For the text-containing cell, return its midpoint in (X, Y) coordinate format. 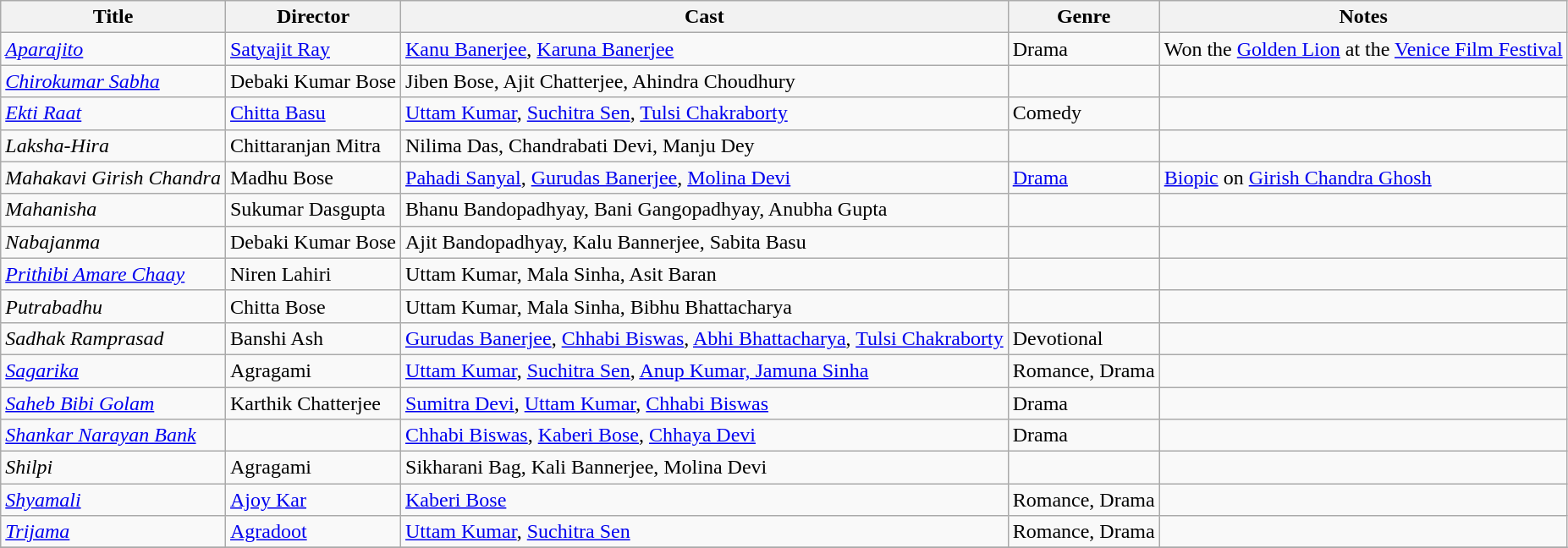
Sumitra Devi, Uttam Kumar, Chhabi Biswas (705, 403)
Niren Lahiri (313, 274)
Bhanu Bandopadhyay, Bani Gangopadhyay, Anubha Gupta (705, 210)
Pahadi Sanyal, Gurudas Banerjee, Molina Devi (705, 178)
Mahakavi Girish Chandra (113, 178)
Biopic on Girish Chandra Ghosh (1363, 178)
Sikharani Bag, Kali Bannerjee, Molina Devi (705, 468)
Chitta Bose (313, 306)
Chittaranjan Mitra (313, 145)
Nilima Das, Chandrabati Devi, Manju Dey (705, 145)
Uttam Kumar, Suchitra Sen (705, 532)
Chirokumar Sabha (113, 81)
Saheb Bibi Golam (113, 403)
Notes (1363, 17)
Cast (705, 17)
Nabajanma (113, 242)
Genre (1083, 17)
Uttam Kumar, Mala Sinha, Asit Baran (705, 274)
Director (313, 17)
Ajit Bandopadhyay, Kalu Bannerjee, Sabita Basu (705, 242)
Sukumar Dasgupta (313, 210)
Kaberi Bose (705, 500)
Ajoy Kar (313, 500)
Kanu Banerjee, Karuna Banerjee (705, 49)
Laksha-Hira (113, 145)
Jiben Bose, Ajit Chatterjee, Ahindra Choudhury (705, 81)
Karthik Chatterjee (313, 403)
Uttam Kumar, Suchitra Sen, Tulsi Chakraborty (705, 113)
Prithibi Amare Chaay (113, 274)
Ekti Raat (113, 113)
Devotional (1083, 338)
Sadhak Ramprasad (113, 338)
Trijama (113, 532)
Putrabadhu (113, 306)
Sagarika (113, 370)
Chhabi Biswas, Kaberi Bose, Chhaya Devi (705, 436)
Shankar Narayan Bank (113, 436)
Won the Golden Lion at the Venice Film Festival (1363, 49)
Chitta Basu (313, 113)
Satyajit Ray (313, 49)
Uttam Kumar, Suchitra Sen, Anup Kumar, Jamuna Sinha (705, 370)
Aparajito (113, 49)
Comedy (1083, 113)
Madhu Bose (313, 178)
Title (113, 17)
Mahanisha (113, 210)
Gurudas Banerjee, Chhabi Biswas, Abhi Bhattacharya, Tulsi Chakraborty (705, 338)
Uttam Kumar, Mala Sinha, Bibhu Bhattacharya (705, 306)
Shyamali (113, 500)
Banshi Ash (313, 338)
Shilpi (113, 468)
Agradoot (313, 532)
